Locate the cell with the specified text and output its (X, Y) center coordinate. 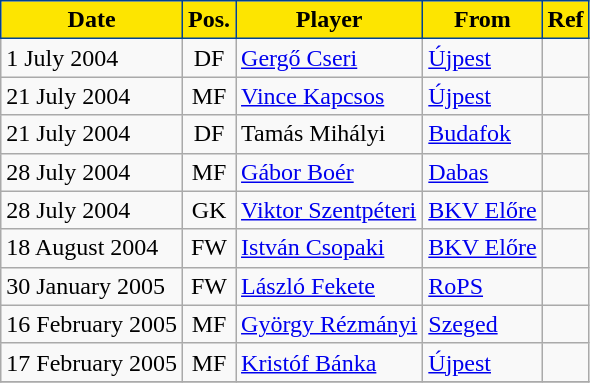
RoPS (482, 286)
Dabas (482, 172)
18 August 2004 (92, 248)
16 February 2005 (92, 324)
Kristóf Bánka (330, 362)
From (482, 20)
László Fekete (330, 286)
Ref (566, 20)
Budafok (482, 134)
György Rézmányi (330, 324)
1 July 2004 (92, 58)
Player (330, 20)
István Csopaki (330, 248)
Gábor Boér (330, 172)
Szeged (482, 324)
Viktor Szentpéteri (330, 210)
GK (208, 210)
30 January 2005 (92, 286)
Vince Kapcsos (330, 96)
Gergő Cseri (330, 58)
17 February 2005 (92, 362)
Date (92, 20)
Tamás Mihályi (330, 134)
Pos. (208, 20)
